Search for the cell housing the specified text and yield its [X, Y] center coordinate. 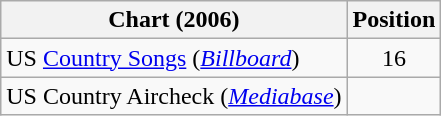
US Country Aircheck (Mediabase) [174, 96]
Chart (2006) [174, 20]
Position [394, 20]
US Country Songs (Billboard) [174, 58]
16 [394, 58]
